Extract the (X, Y) coordinate from the center of the cell holding the provided text.  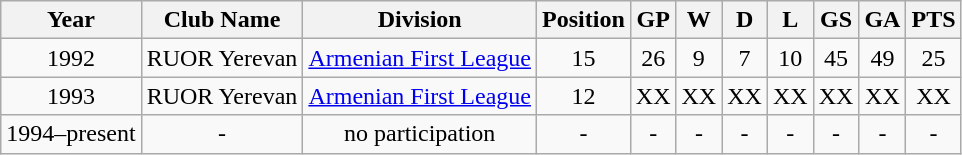
15 (584, 58)
1993 (71, 96)
PTS (934, 20)
7 (745, 58)
9 (699, 58)
1992 (71, 58)
no participation (420, 134)
Club Name (222, 20)
Year (71, 20)
45 (836, 58)
L (790, 20)
GP (653, 20)
GA (882, 20)
Position (584, 20)
W (699, 20)
49 (882, 58)
Division (420, 20)
25 (934, 58)
12 (584, 96)
GS (836, 20)
26 (653, 58)
1994–present (71, 134)
D (745, 20)
10 (790, 58)
